Detect which cell encompasses the target text, then output its [X, Y] center coordinate. 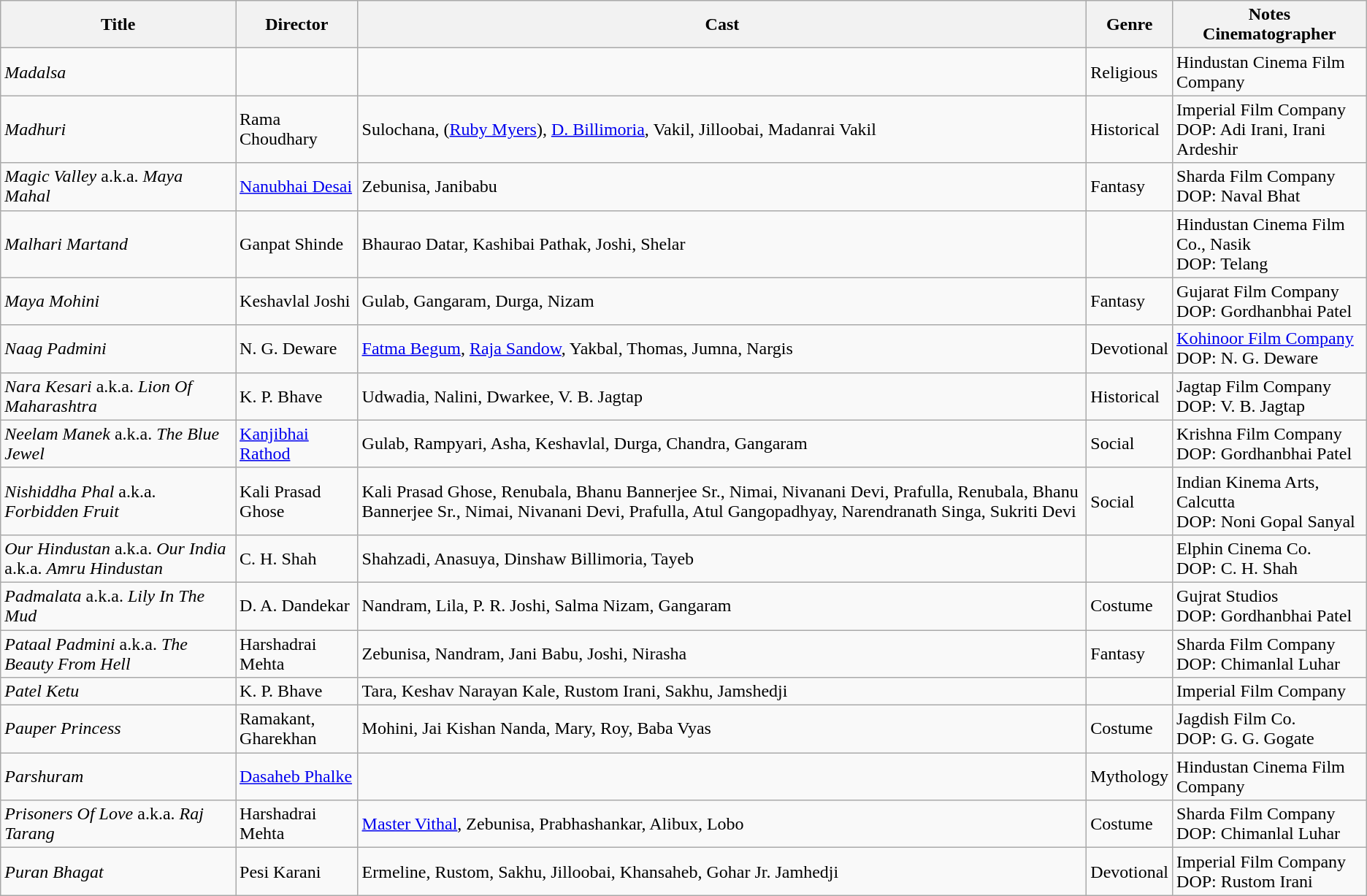
Bhaurao Datar, Kashibai Pathak, Joshi, Shelar [722, 244]
Nandram, Lila, P. R. Joshi, Salma Nizam, Gangaram [722, 606]
Pesi Karani [296, 872]
Padmalata a.k.a. Lily In The Mud [118, 606]
Sharda Film CompanyDOP: Naval Bhat [1270, 187]
Mythology [1130, 777]
Ganpat Shinde [296, 244]
Title [118, 25]
Ermeline, Rustom, Sakhu, Jilloobai, Khansaheb, Gohar Jr. Jamhedji [722, 872]
Genre [1130, 25]
Fatma Begum, Raja Sandow, Yakbal, Thomas, Jumna, Nargis [722, 349]
Naag Padmini [118, 349]
Tara, Keshav Narayan Kale, Rustom Irani, Sakhu, Jamshedji [722, 692]
Kohinoor Film CompanyDOP: N. G. Deware [1270, 349]
Gujarat Film CompanyDOP: Gordhanbhai Patel [1270, 301]
Gujrat StudiosDOP: Gordhanbhai Patel [1270, 606]
Malhari Martand [118, 244]
NotesCinematographer [1270, 25]
Neelam Manek a.k.a. The Blue Jewel [118, 444]
Krishna Film CompanyDOP: Gordhanbhai Patel [1270, 444]
Elphin Cinema Co. DOP: C. H. Shah [1270, 558]
Imperial Film CompanyDOP: Adi Irani, Irani Ardeshir [1270, 129]
Nara Kesari a.k.a. Lion Of Maharashtra [118, 396]
Master Vithal, Zebunisa, Prabhashankar, Alibux, Lobo [722, 824]
Nanubhai Desai [296, 187]
Gulab, Rampyari, Asha, Keshavlal, Durga, Chandra, Gangaram [722, 444]
Maya Mohini [118, 301]
Kali Prasad Ghose [296, 501]
Dasaheb Phalke [296, 777]
Hindustan Cinema Film Co., NasikDOP: Telang [1270, 244]
Pataal Padmini a.k.a. The Beauty From Hell [118, 653]
D. A. Dandekar [296, 606]
Religious [1130, 72]
Patel Ketu [118, 692]
Zebunisa, Nandram, Jani Babu, Joshi, Nirasha [722, 653]
Puran Bhagat [118, 872]
Sulochana, (Ruby Myers), D. Billimoria, Vakil, Jilloobai, Madanrai Vakil [722, 129]
Rama Choudhary [296, 129]
Imperial Film Company [1270, 692]
Udwadia, Nalini, Dwarkee, V. B. Jagtap [722, 396]
Cast [722, 25]
Shahzadi, Anasuya, Dinshaw Billimoria, Tayeb [722, 558]
Parshuram [118, 777]
Madalsa [118, 72]
Ramakant, Gharekhan [296, 729]
Prisoners Of Love a.k.a. Raj Tarang [118, 824]
Gulab, Gangaram, Durga, Nizam [722, 301]
Zebunisa, Janibabu [722, 187]
Nishiddha Phal a.k.a. Forbidden Fruit [118, 501]
N. G. Deware [296, 349]
Director [296, 25]
Our Hindustan a.k.a. Our India a.k.a. Amru Hindustan [118, 558]
Pauper Princess [118, 729]
Keshavlal Joshi [296, 301]
Magic Valley a.k.a. Maya Mahal [118, 187]
Kanjibhai Rathod [296, 444]
Indian Kinema Arts, CalcuttaDOP: Noni Gopal Sanyal [1270, 501]
Jagdish Film Co. DOP: G. G. Gogate [1270, 729]
Madhuri [118, 129]
Mohini, Jai Kishan Nanda, Mary, Roy, Baba Vyas [722, 729]
C. H. Shah [296, 558]
Imperial Film CompanyDOP: Rustom Irani [1270, 872]
Jagtap Film CompanyDOP: V. B. Jagtap [1270, 396]
